From the cell containing the given text, extract its center point as [X, Y] coordinate. 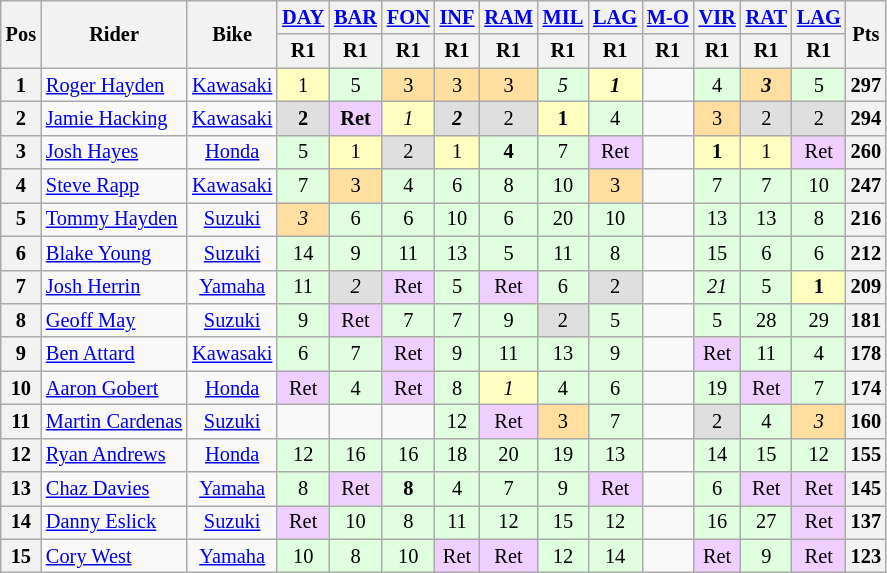
Jamie Hacking [114, 118]
Danny Eslick [114, 522]
174 [866, 388]
260 [866, 152]
160 [866, 421]
216 [866, 219]
Pos [21, 34]
209 [866, 287]
212 [866, 253]
178 [866, 354]
DAY [303, 17]
BAR [356, 17]
21 [718, 287]
247 [866, 186]
Blake Young [114, 253]
MIL [563, 17]
18 [458, 455]
123 [866, 556]
27 [766, 522]
RAT [766, 17]
Martin Cardenas [114, 421]
297 [866, 85]
28 [766, 320]
Josh Herrin [114, 287]
29 [819, 320]
294 [866, 118]
Rider [114, 34]
137 [866, 522]
Josh Hayes [114, 152]
Roger Hayden [114, 85]
Ben Attard [114, 354]
RAM [508, 17]
Pts [866, 34]
Geoff May [114, 320]
FON [408, 17]
181 [866, 320]
INF [458, 17]
Steve Rapp [114, 186]
Aaron Gobert [114, 388]
Tommy Hayden [114, 219]
VIR [718, 17]
Ryan Andrews [114, 455]
145 [866, 489]
Cory West [114, 556]
155 [866, 455]
Bike [232, 34]
M-O [668, 17]
Chaz Davies [114, 489]
